Extract the (X, Y) coordinate from the center of the cell holding the provided text.  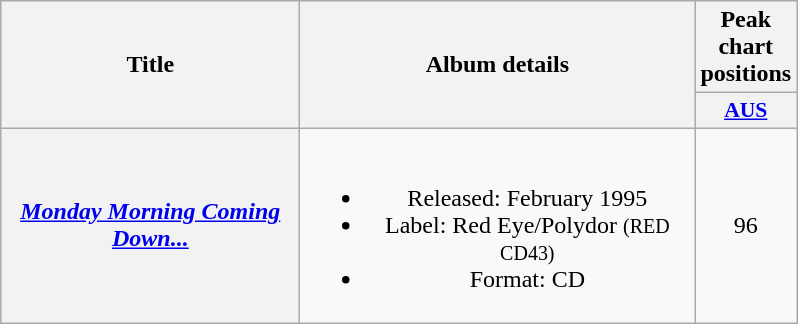
96 (746, 225)
AUS (746, 111)
Peak chart positions (746, 47)
Album details (498, 65)
Monday Morning Coming Down... (150, 225)
Released: February 1995Label: Red Eye/Polydor (RED CD43)Format: CD (498, 225)
Title (150, 65)
